Pinpoint the cell where the given text exists, returning its (X, Y) midpoint coordinate. 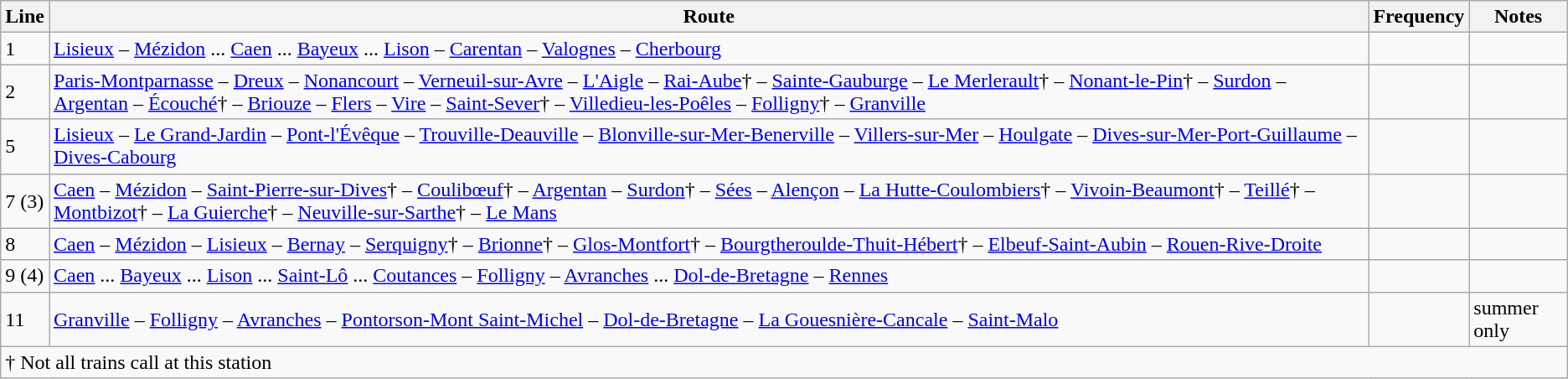
9 (4) (25, 276)
Line (25, 17)
Granville – Folligny – Avranches – Pontorson-Mont Saint-Michel – Dol-de-Bretagne – La Gouesnière-Cancale – Saint-Malo (709, 319)
8 (25, 244)
Lisieux – Mézidon ... Caen ... Bayeux ... Lison – Carentan – Valognes – Cherbourg (709, 49)
2 (25, 92)
5 (25, 146)
Frequency (1419, 17)
Caen ... Bayeux ... Lison ... Saint-Lô ... Coutances – Folligny – Avranches ... Dol-de-Bretagne – Rennes (709, 276)
11 (25, 319)
1 (25, 49)
Route (709, 17)
Notes (1518, 17)
† Not all trains call at this station (784, 362)
summer only (1518, 319)
Caen – Mézidon – Lisieux – Bernay – Serquigny† – Brionne† – Glos-Montfort† – Bourgtheroulde-Thuit-Hébert† – Elbeuf-Saint-Aubin – Rouen-Rive-Droite (709, 244)
7 (3) (25, 201)
